Find where the given text appears and provide that cell's center as [X, Y] coordinate. 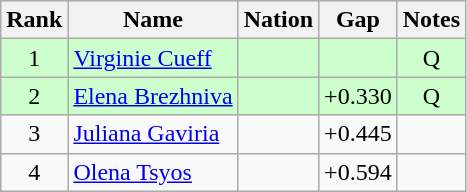
Nation [278, 20]
Olena Tsyos [153, 172]
Elena Brezhniva [153, 96]
2 [34, 96]
Name [153, 20]
+0.330 [358, 96]
Rank [34, 20]
3 [34, 134]
1 [34, 58]
Notes [431, 20]
Virginie Cueff [153, 58]
Juliana Gaviria [153, 134]
+0.445 [358, 134]
+0.594 [358, 172]
4 [34, 172]
Gap [358, 20]
